Extract the (x, y) coordinate from the center of the cell holding the provided text.  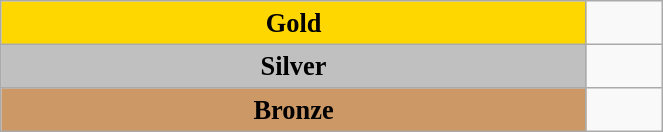
Silver (294, 66)
Gold (294, 22)
Bronze (294, 109)
